Search for the cell housing the specified text and yield its [X, Y] center coordinate. 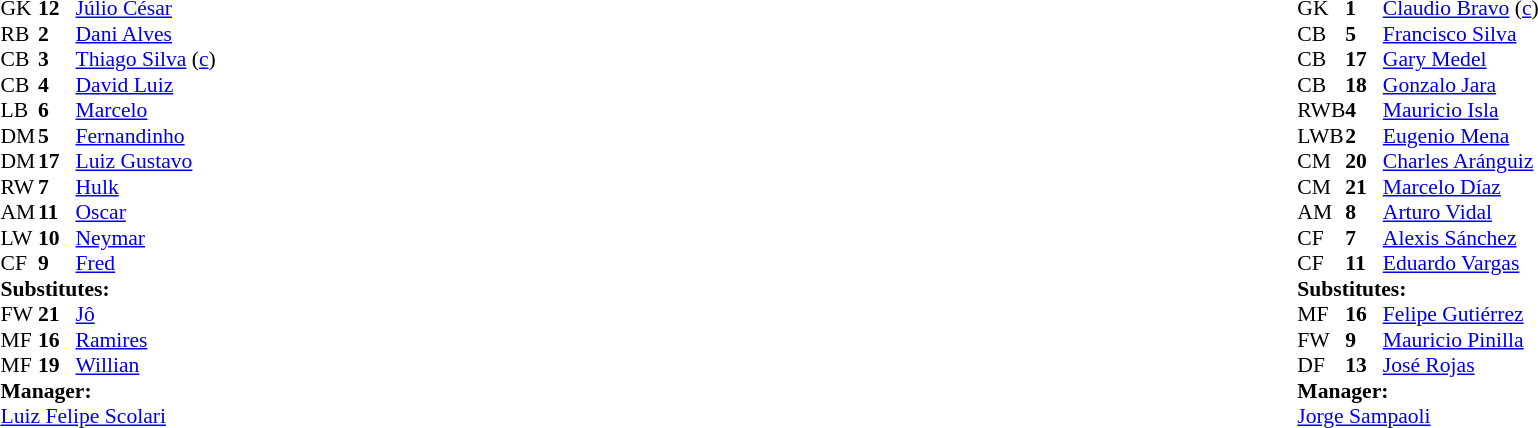
10 [57, 238]
Oscar [146, 213]
Willian [146, 365]
Marcelo [146, 111]
Luiz Gustavo [146, 161]
RB [19, 34]
Ramires [146, 340]
18 [1364, 85]
19 [57, 365]
RWB [1321, 111]
Dani Alves [146, 34]
6 [57, 111]
David Luiz [146, 85]
13 [1364, 365]
Thiago Silva (c) [146, 59]
Fernandinho [146, 136]
Neymar [146, 238]
LWB [1321, 136]
Hulk [146, 187]
20 [1364, 161]
Fred [146, 263]
DF [1321, 365]
LB [19, 111]
8 [1364, 213]
LW [19, 238]
3 [57, 59]
RW [19, 187]
Jô [146, 315]
